Find where the given text appears and provide that cell's center as (x, y) coordinate. 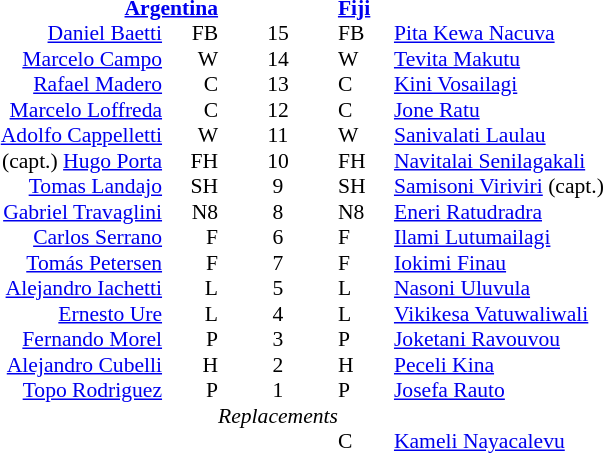
11 (278, 135)
1 (278, 391)
14 (278, 59)
7 (278, 263)
6 (278, 237)
10 (278, 161)
9 (278, 187)
5 (278, 289)
15 (278, 33)
4 (278, 314)
13 (278, 85)
8 (278, 212)
Replacements (278, 416)
12 (278, 110)
2 (278, 365)
3 (278, 339)
